Locate the cell with the specified text and output its [x, y] center coordinate. 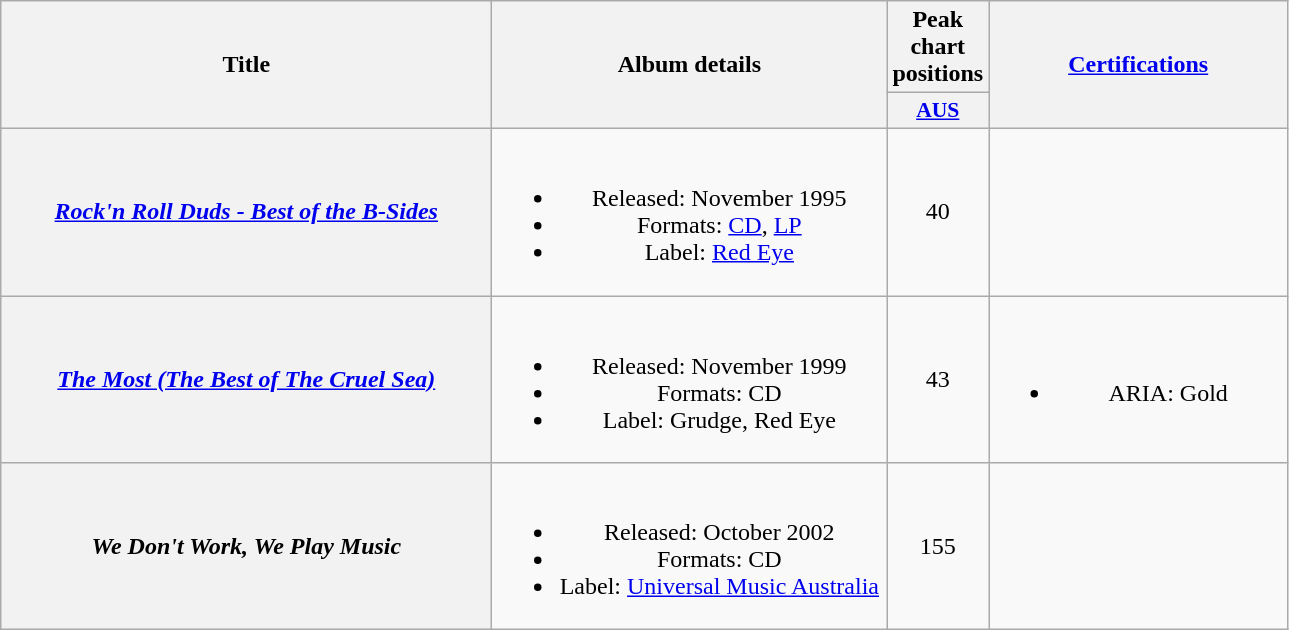
We Don't Work, We Play Music [246, 546]
Peak chart positions [938, 47]
Rock'n Roll Duds - Best of the B-Sides [246, 212]
Album details [690, 65]
ARIA: Gold [1138, 380]
The Most (The Best of The Cruel Sea) [246, 380]
40 [938, 212]
Released: November 1995Formats: CD, LPLabel: Red Eye [690, 212]
Title [246, 65]
43 [938, 380]
155 [938, 546]
Certifications [1138, 65]
Released: October 2002Formats: CDLabel: Universal Music Australia [690, 546]
AUS [938, 111]
Released: November 1999Formats: CDLabel: Grudge, Red Eye [690, 380]
